Return (x, y) of the center of cell containing provided text 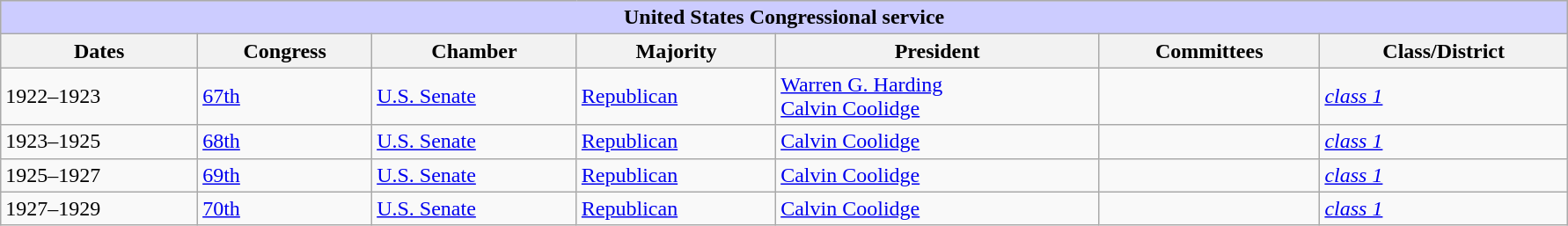
67th (285, 97)
President (938, 51)
Congress (285, 51)
68th (285, 142)
1925–1927 (99, 175)
Warren G. HardingCalvin Coolidge (938, 97)
United States Congressional service (785, 18)
70th (285, 208)
1923–1925 (99, 142)
Chamber (475, 51)
1927–1929 (99, 208)
Dates (99, 51)
1922–1923 (99, 97)
Committees (1209, 51)
69th (285, 175)
Majority (676, 51)
Class/District (1444, 51)
